Identify which cell holds the provided text, then report its (x, y) central coordinate. 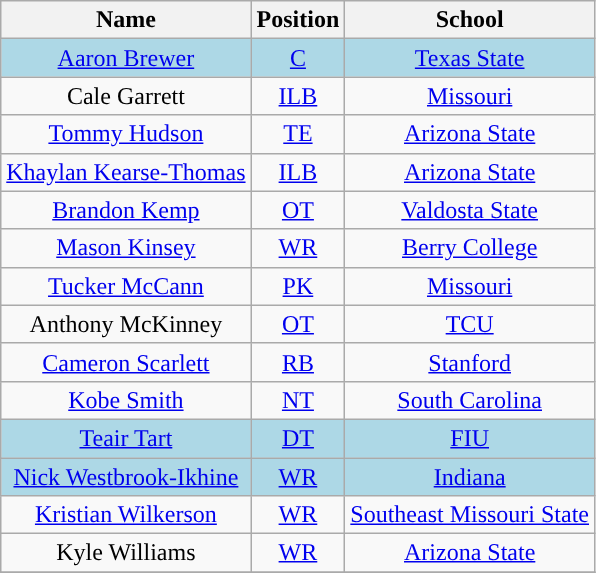
Anthony McKinney (126, 324)
C (298, 58)
Kyle Williams (126, 553)
Berry College (470, 248)
Position (298, 20)
Tucker McCann (126, 286)
RB (298, 362)
Mason Kinsey (126, 248)
Aaron Brewer (126, 58)
Valdosta State (470, 210)
School (470, 20)
Texas State (470, 58)
DT (298, 438)
Indiana (470, 477)
Tommy Hudson (126, 134)
Khaylan Kearse-Thomas (126, 172)
FIU (470, 438)
Name (126, 20)
Southeast Missouri State (470, 515)
NT (298, 400)
Stanford (470, 362)
Kristian Wilkerson (126, 515)
TE (298, 134)
Teair Tart (126, 438)
PK (298, 286)
TCU (470, 324)
Cale Garrett (126, 96)
Nick Westbrook-Ikhine (126, 477)
Brandon Kemp (126, 210)
South Carolina (470, 400)
Cameron Scarlett (126, 362)
Kobe Smith (126, 400)
